Output the [X, Y] coordinate of the center of the cell containing the given text.  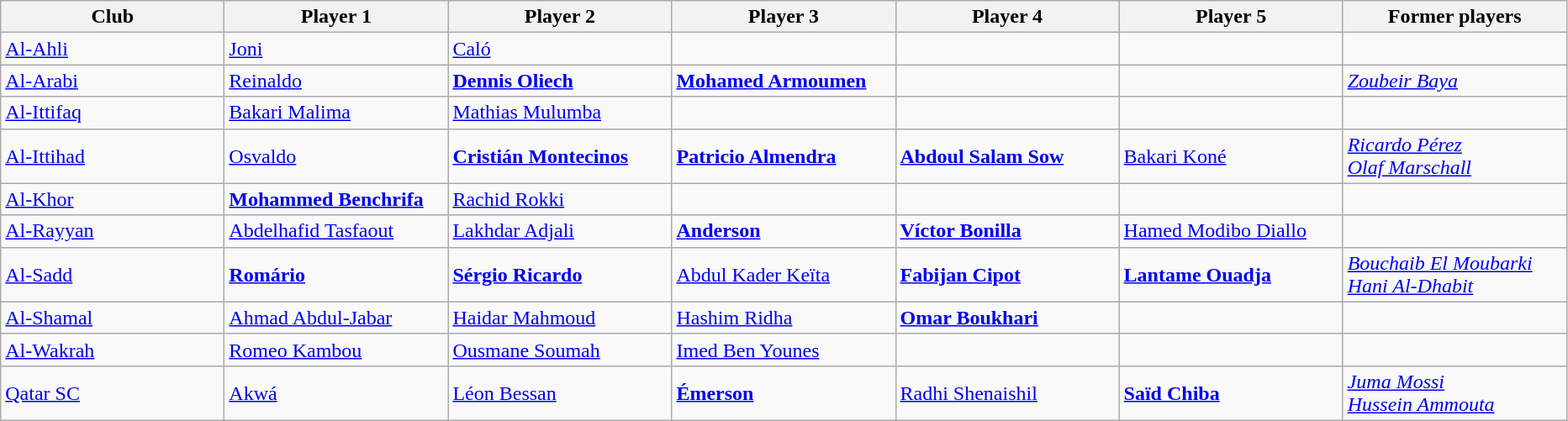
Émerson [784, 393]
Abdelhafid Tasfaout [336, 231]
Player 3 [784, 17]
Club [113, 17]
Haidar Mahmoud [560, 318]
Romeo Kambou [336, 350]
Abdoul Salam Sow [1007, 156]
Al-Ittifaq [113, 113]
Al-Shamal [113, 318]
Rachid Rokki [560, 199]
Hashim Ridha [784, 318]
Al-Arabi [113, 81]
Al-Sadd [113, 274]
Player 2 [560, 17]
Bouchaib El Moubarki Hani Al-Dhabit [1454, 274]
Al-Wakrah [113, 350]
Hamed Modibo Diallo [1231, 231]
Zoubeir Baya [1454, 81]
Mathias Mulumba [560, 113]
Player 5 [1231, 17]
Mohamed Armoumen [784, 81]
Fabijan Cipot [1007, 274]
Cristián Montecinos [560, 156]
Léon Bessan [560, 393]
Al-Ittihad [113, 156]
Al-Rayyan [113, 231]
Ahmad Abdul-Jabar [336, 318]
Ricardo Pérez Olaf Marschall [1454, 156]
Osvaldo [336, 156]
Mohammed Benchrifa [336, 199]
Lantame Ouadja [1231, 274]
Omar Boukhari [1007, 318]
Juma Mossi Hussein Ammouta [1454, 393]
Patricio Almendra [784, 156]
Akwá [336, 393]
Reinaldo [336, 81]
Radhi Shenaishil [1007, 393]
Romário [336, 274]
Ousmane Soumah [560, 350]
Saïd Chiba [1231, 393]
Al-Khor [113, 199]
Former players [1454, 17]
Sérgio Ricardo [560, 274]
Abdul Kader Keïta [784, 274]
Anderson [784, 231]
Lakhdar Adjali [560, 231]
Player 4 [1007, 17]
Víctor Bonilla [1007, 231]
Qatar SC [113, 393]
Imed Ben Younes [784, 350]
Joni [336, 49]
Bakari Malima [336, 113]
Caló [560, 49]
Bakari Koné [1231, 156]
Al-Ahli [113, 49]
Dennis Oliech [560, 81]
Player 1 [336, 17]
